Pinpoint the cell where the given text exists, returning its [X, Y] midpoint coordinate. 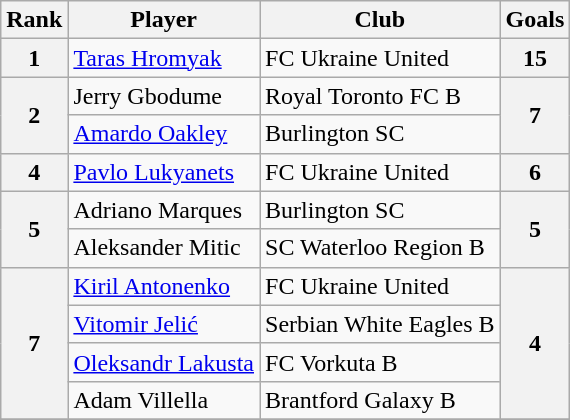
6 [535, 172]
FC Vorkuta B [380, 362]
Kiril Antonenko [164, 286]
Goals [535, 20]
Pavlo Lukyanets [164, 172]
Player [164, 20]
Rank [34, 20]
Adam Villella [164, 400]
Club [380, 20]
2 [34, 115]
SC Waterloo Region B [380, 248]
15 [535, 58]
Vitomir Jelić [164, 324]
Jerry Gbodume [164, 96]
Royal Toronto FC B [380, 96]
Aleksander Mitic [164, 248]
1 [34, 58]
Adriano Marques [164, 210]
Taras Hromyak [164, 58]
Amardo Oakley [164, 134]
Oleksandr Lakusta [164, 362]
Brantford Galaxy B [380, 400]
Serbian White Eagles B [380, 324]
